Search for the cell housing the specified text and yield its [x, y] center coordinate. 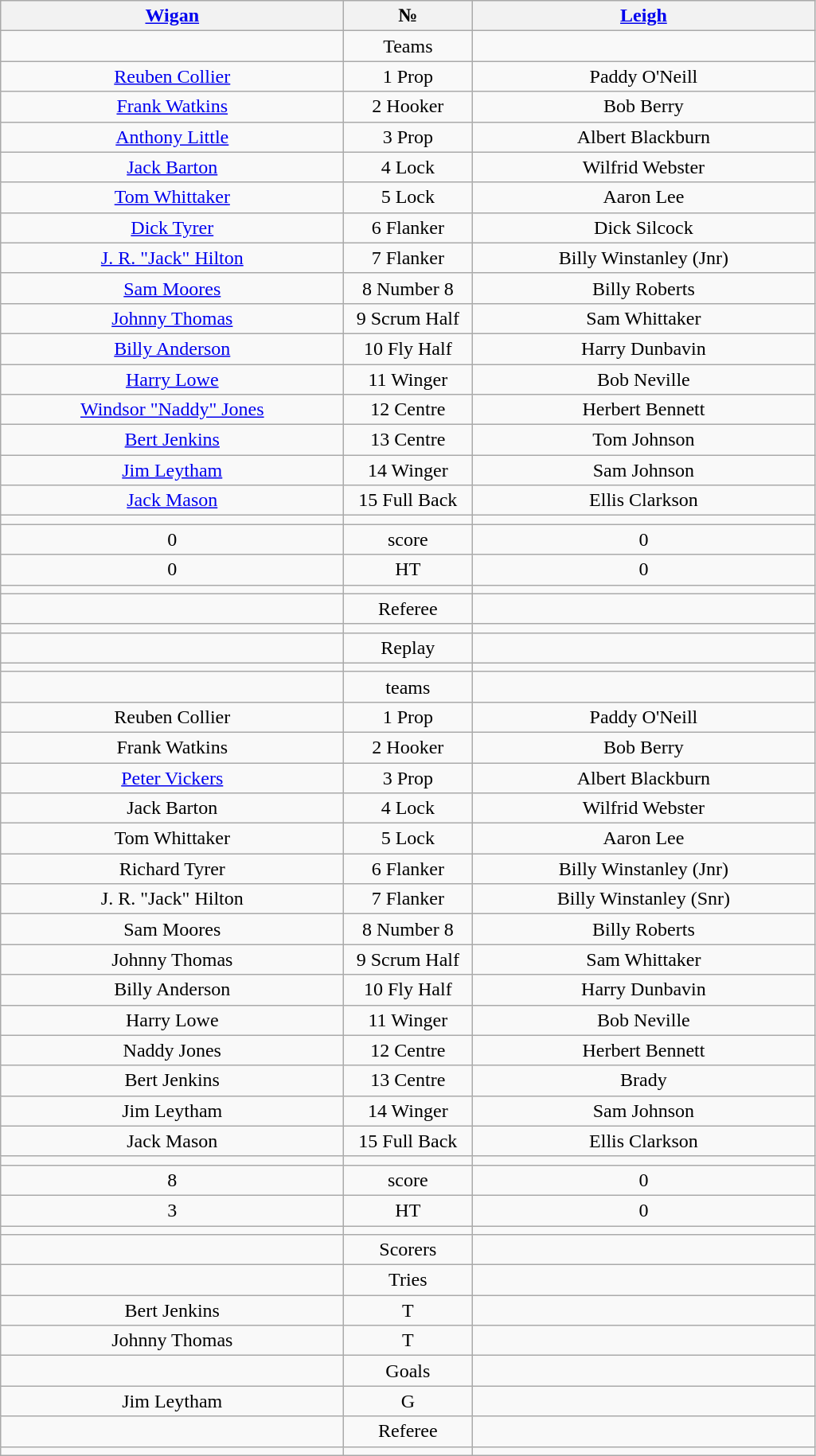
Peter Vickers [172, 777]
Brady [643, 1080]
Goals [408, 1371]
Teams [408, 46]
Windsor "Naddy" Jones [172, 410]
8 [172, 1180]
Replay [408, 648]
Anthony Little [172, 137]
Leigh [643, 16]
Wigan [172, 16]
Billy Winstanley (Snr) [643, 899]
Dick Silcock [643, 228]
Tries [408, 1280]
Tom Johnson [643, 440]
Naddy Jones [172, 1050]
teams [408, 687]
G [408, 1401]
3 [172, 1210]
№ [408, 16]
Scorers [408, 1250]
Dick Tyrer [172, 228]
Richard Tyrer [172, 869]
